Return (x, y) of the center of cell containing provided text 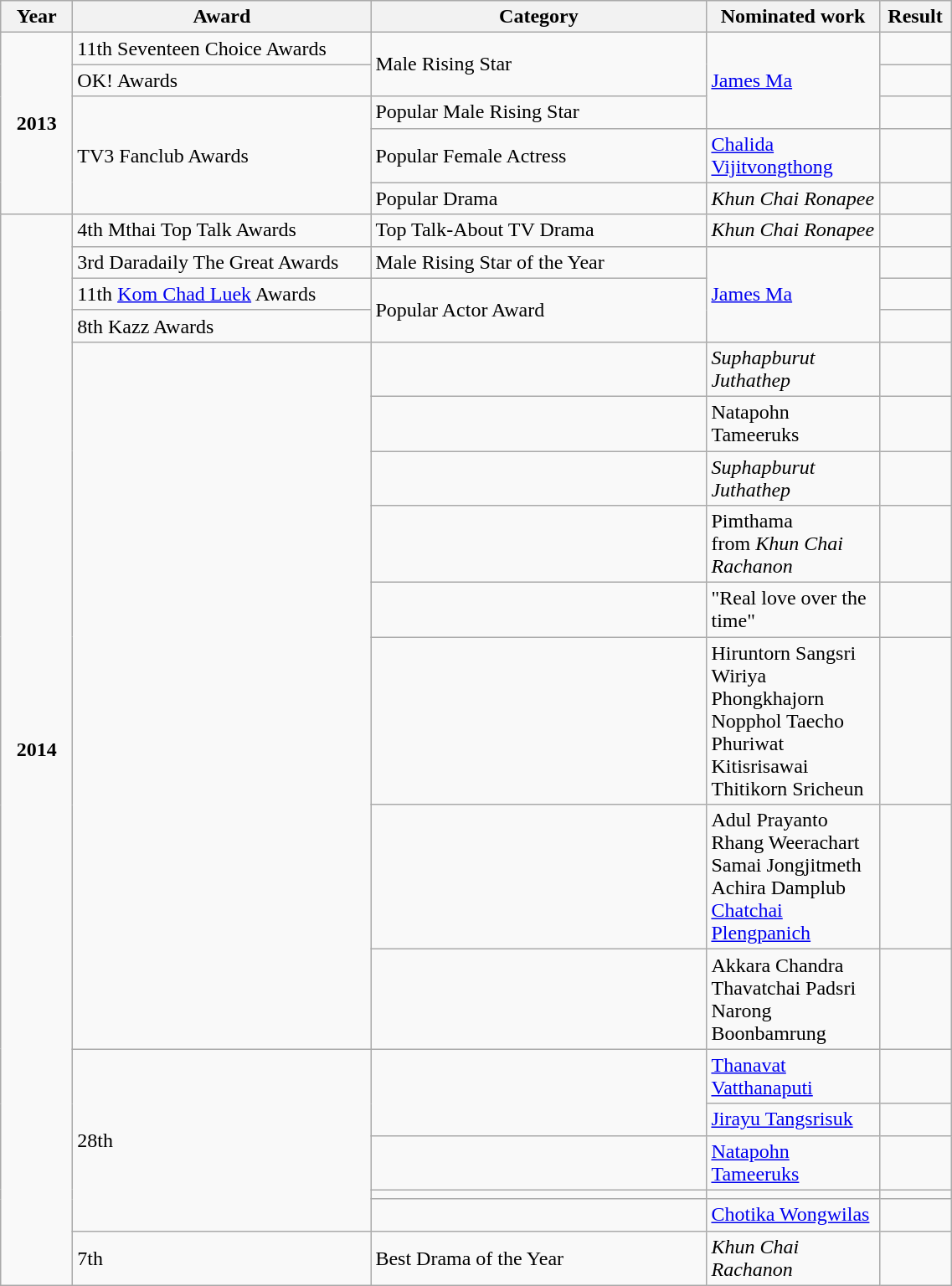
Popular Actor Award (539, 310)
Khun Chai Rachanon (793, 1258)
Chotika Wongwilas (793, 1215)
Popular Drama (539, 198)
Thanavat Vatthanaputi (793, 1077)
Year (37, 17)
Akkara ChandraThavatchai PadsriNarong Boonbamrung (793, 1000)
OK! Awards (222, 80)
Male Rising Star (539, 64)
Popular Male Rising Star (539, 112)
Pimthama from Khun Chai Rachanon (793, 544)
"Real love over the time" (793, 610)
Top Talk-About TV Drama (539, 230)
11th Kom Chad Luek Awards (222, 294)
Result (915, 17)
Nominated work (793, 17)
TV3 Fanclub Awards (222, 156)
Hiruntorn SangsriWiriya PhongkhajornNopphol TaechoPhuriwat KitisrisawaiThitikorn Sricheun (793, 721)
Jirayu Tangsrisuk (793, 1119)
2014 (37, 750)
8th Kazz Awards (222, 326)
Award (222, 17)
7th (222, 1258)
Adul PrayantoRhang WeerachartSamai JongjitmethAchira DamplubChatchai Plengpanich (793, 877)
2013 (37, 124)
Category (539, 17)
Male Rising Star of the Year (539, 262)
28th (222, 1140)
3rd Daradaily The Great Awards (222, 262)
4th Mthai Top Talk Awards (222, 230)
11th Seventeen Choice Awards (222, 49)
Best Drama of the Year (539, 1258)
Chalida Vijitvongthong (793, 156)
Popular Female Actress (539, 156)
